Extract the (X, Y) coordinate from the center of the cell holding the provided text.  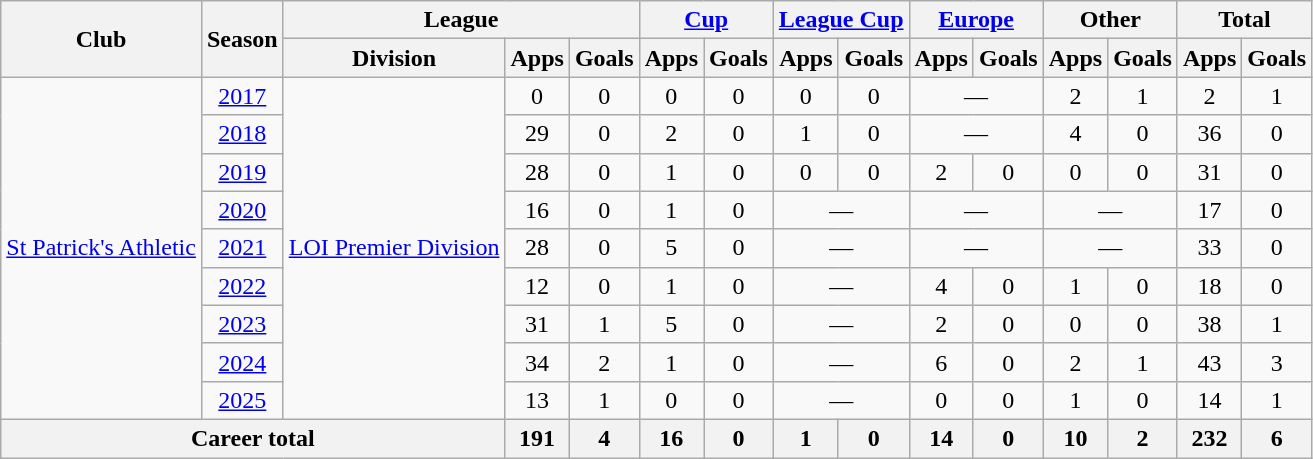
Other (1110, 20)
Division (394, 58)
2018 (242, 134)
St Patrick's Athletic (102, 248)
2021 (242, 248)
191 (537, 438)
Europe (976, 20)
2025 (242, 400)
232 (1209, 438)
Season (242, 39)
2019 (242, 172)
Cup (706, 20)
Career total (253, 438)
2023 (242, 324)
3 (1277, 362)
League Cup (841, 20)
34 (537, 362)
10 (1075, 438)
38 (1209, 324)
2022 (242, 286)
18 (1209, 286)
33 (1209, 248)
LOI Premier Division (394, 248)
2020 (242, 210)
43 (1209, 362)
17 (1209, 210)
Total (1244, 20)
League (461, 20)
2024 (242, 362)
29 (537, 134)
13 (537, 400)
2017 (242, 96)
Club (102, 39)
12 (537, 286)
36 (1209, 134)
